Return the [x, y] coordinate for the center point of the cell that contains the specified text.  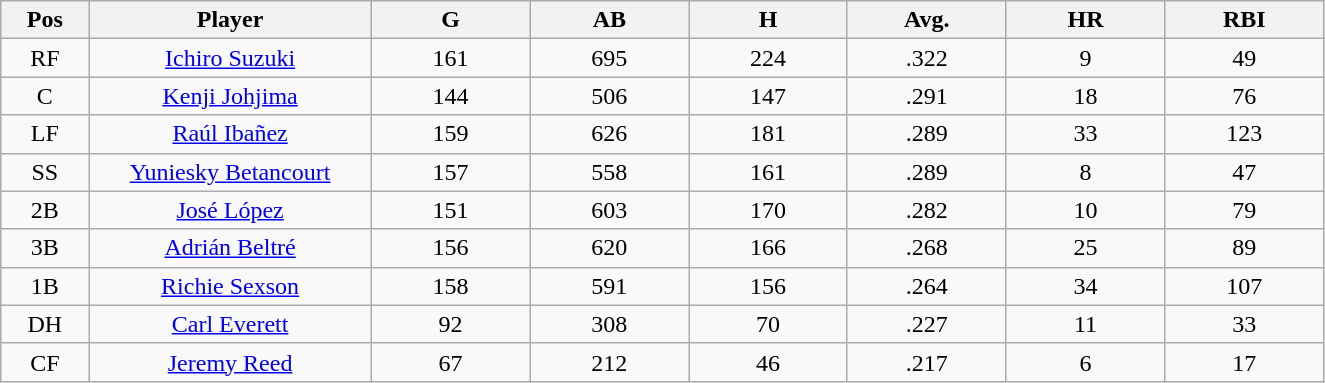
8 [1086, 172]
159 [450, 134]
Raúl Ibañez [230, 134]
157 [450, 172]
107 [1244, 286]
RF [45, 58]
49 [1244, 58]
147 [768, 96]
158 [450, 286]
603 [610, 210]
José López [230, 210]
558 [610, 172]
1B [45, 286]
46 [768, 362]
47 [1244, 172]
Kenji Johjima [230, 96]
HR [1086, 20]
Pos [45, 20]
144 [450, 96]
76 [1244, 96]
25 [1086, 248]
18 [1086, 96]
2B [45, 210]
620 [610, 248]
Ichiro Suzuki [230, 58]
10 [1086, 210]
9 [1086, 58]
.291 [926, 96]
626 [610, 134]
Avg. [926, 20]
.217 [926, 362]
H [768, 20]
6 [1086, 362]
RBI [1244, 20]
70 [768, 324]
34 [1086, 286]
.322 [926, 58]
11 [1086, 324]
Yuniesky Betancourt [230, 172]
181 [768, 134]
506 [610, 96]
Richie Sexson [230, 286]
.227 [926, 324]
123 [1244, 134]
591 [610, 286]
151 [450, 210]
Adrián Beltré [230, 248]
212 [610, 362]
67 [450, 362]
AB [610, 20]
CF [45, 362]
G [450, 20]
Jeremy Reed [230, 362]
.264 [926, 286]
17 [1244, 362]
SS [45, 172]
Carl Everett [230, 324]
308 [610, 324]
224 [768, 58]
89 [1244, 248]
79 [1244, 210]
DH [45, 324]
166 [768, 248]
3B [45, 248]
170 [768, 210]
.282 [926, 210]
92 [450, 324]
C [45, 96]
Player [230, 20]
LF [45, 134]
695 [610, 58]
.268 [926, 248]
